Detect which cell encompasses the target text, then output its (x, y) center coordinate. 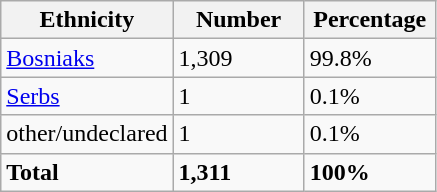
Bosniaks (87, 58)
Percentage (370, 20)
100% (370, 172)
Serbs (87, 96)
Total (87, 172)
1,309 (238, 58)
99.8% (370, 58)
Ethnicity (87, 20)
Number (238, 20)
other/undeclared (87, 134)
1,311 (238, 172)
